From the cell containing the given text, extract its center point as (x, y) coordinate. 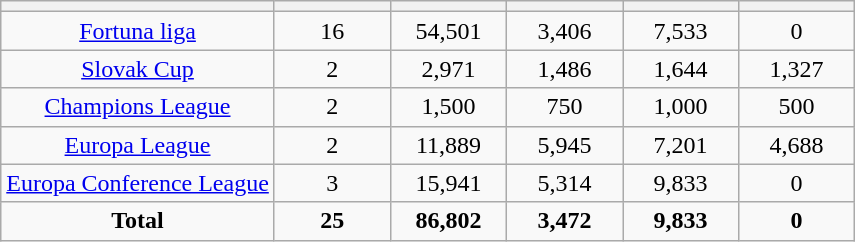
Champions League (138, 107)
Europa Conference League (138, 183)
1,486 (564, 69)
2,971 (448, 69)
1,327 (797, 69)
500 (797, 107)
54,501 (448, 31)
7,533 (681, 31)
750 (564, 107)
86,802 (448, 221)
3,406 (564, 31)
1,000 (681, 107)
11,889 (448, 145)
16 (332, 31)
15,941 (448, 183)
Europa League (138, 145)
3 (332, 183)
5,945 (564, 145)
1,500 (448, 107)
1,644 (681, 69)
Slovak Cup (138, 69)
5,314 (564, 183)
4,688 (797, 145)
25 (332, 221)
7,201 (681, 145)
Total (138, 221)
3,472 (564, 221)
Fortuna liga (138, 31)
